From the cell containing the given text, extract its center point as (x, y) coordinate. 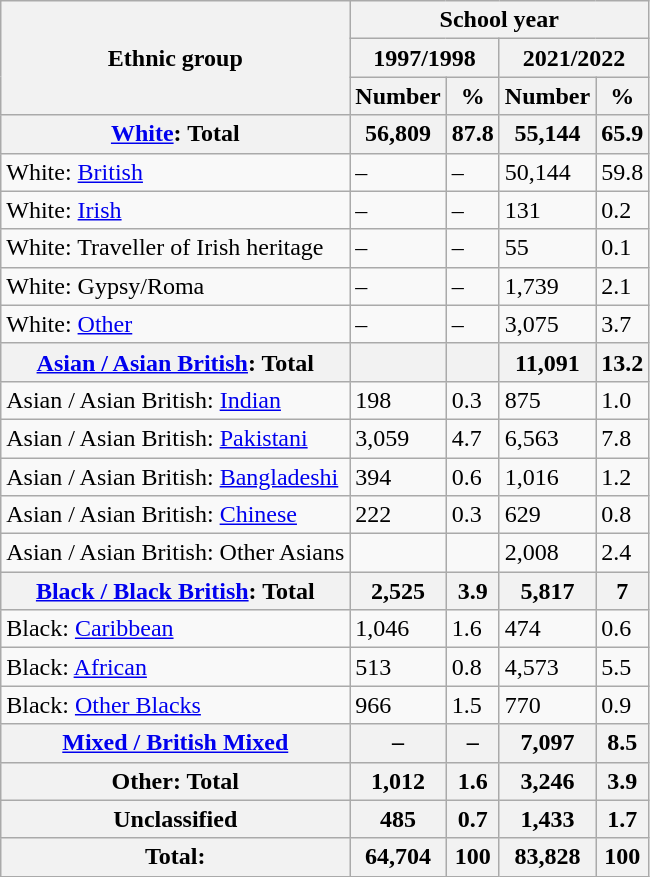
485 (398, 819)
0.7 (472, 819)
Asian / Asian British: Indian (176, 400)
1997/1998 (424, 58)
50,144 (547, 172)
394 (398, 477)
White: British (176, 172)
5,817 (547, 591)
Asian / Asian British: Pakistani (176, 438)
1,433 (547, 819)
8.5 (622, 743)
770 (547, 705)
13.2 (622, 362)
Ethnic group (176, 58)
2,525 (398, 591)
3,075 (547, 324)
222 (398, 515)
1,012 (398, 781)
2.4 (622, 553)
11,091 (547, 362)
1.5 (472, 705)
Total: (176, 857)
629 (547, 515)
966 (398, 705)
2021/2022 (574, 58)
1.7 (622, 819)
Black: Other Blacks (176, 705)
0.1 (622, 248)
White: Gypsy/Roma (176, 286)
474 (547, 629)
1,046 (398, 629)
White: Irish (176, 210)
83,828 (547, 857)
6,563 (547, 438)
3.7 (622, 324)
2.1 (622, 286)
Black / Black British: Total (176, 591)
7,097 (547, 743)
1,739 (547, 286)
198 (398, 400)
65.9 (622, 134)
0.2 (622, 210)
White: Total (176, 134)
7.8 (622, 438)
Asian / Asian British: Chinese (176, 515)
59.8 (622, 172)
875 (547, 400)
Black: African (176, 667)
131 (547, 210)
2,008 (547, 553)
Asian / Asian British: Other Asians (176, 553)
4.7 (472, 438)
7 (622, 591)
1.0 (622, 400)
Mixed / British Mixed (176, 743)
School year (500, 20)
4,573 (547, 667)
55 (547, 248)
Other: Total (176, 781)
64,704 (398, 857)
White: Other (176, 324)
1,016 (547, 477)
55,144 (547, 134)
1.2 (622, 477)
Black: Caribbean (176, 629)
56,809 (398, 134)
87.8 (472, 134)
5.5 (622, 667)
Asian / Asian British: Bangladeshi (176, 477)
513 (398, 667)
3,246 (547, 781)
White: Traveller of Irish heritage (176, 248)
3,059 (398, 438)
Asian / Asian British: Total (176, 362)
Unclassified (176, 819)
0.9 (622, 705)
